Extract the (x, y) coordinate from the center of the cell holding the provided text.  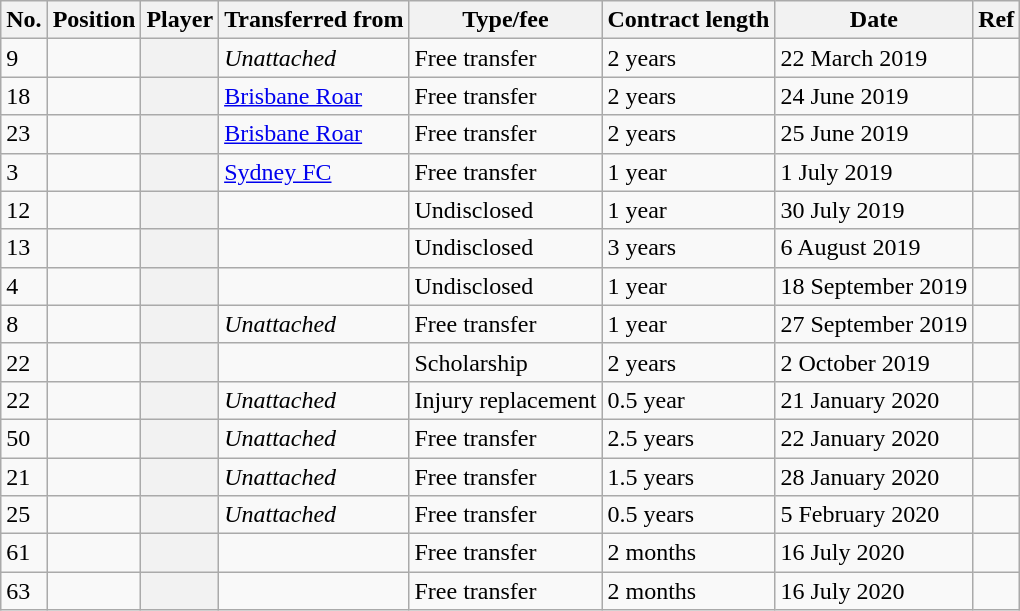
28 January 2020 (874, 477)
Position (94, 20)
63 (24, 591)
Scholarship (506, 362)
18 September 2019 (874, 286)
3 years (688, 248)
8 (24, 324)
1 July 2019 (874, 172)
27 September 2019 (874, 324)
9 (24, 58)
1.5 years (688, 477)
18 (24, 96)
6 August 2019 (874, 248)
25 (24, 515)
22 March 2019 (874, 58)
Injury replacement (506, 400)
5 February 2020 (874, 515)
22 January 2020 (874, 438)
4 (24, 286)
Transferred from (314, 20)
24 June 2019 (874, 96)
2.5 years (688, 438)
Type/fee (506, 20)
0.5 year (688, 400)
21 January 2020 (874, 400)
3 (24, 172)
30 July 2019 (874, 210)
Sydney FC (314, 172)
Date (874, 20)
0.5 years (688, 515)
Contract length (688, 20)
Player (180, 20)
50 (24, 438)
21 (24, 477)
23 (24, 134)
61 (24, 553)
Ref (996, 20)
13 (24, 248)
No. (24, 20)
2 October 2019 (874, 362)
12 (24, 210)
25 June 2019 (874, 134)
